From the cell containing the given text, extract its center point as (x, y) coordinate. 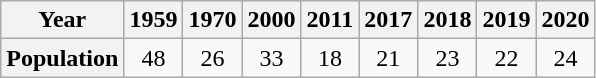
1959 (154, 20)
Population (62, 58)
2019 (506, 20)
Year (62, 20)
2011 (330, 20)
21 (388, 58)
22 (506, 58)
23 (448, 58)
26 (212, 58)
2000 (272, 20)
48 (154, 58)
33 (272, 58)
2018 (448, 20)
24 (566, 58)
2020 (566, 20)
2017 (388, 20)
1970 (212, 20)
18 (330, 58)
